Determine the (X, Y) coordinate at the center of the cell enclosing the given text.  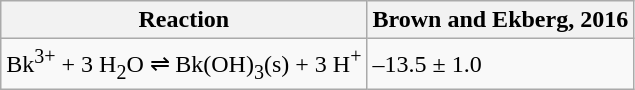
Bk3+ + 3 H2O ⇌ Bk(OH)3(s) + 3 H+ (184, 64)
Brown and Ekberg, 2016 (500, 20)
Reaction (184, 20)
–13.5 ± 1.0 (500, 64)
